Locate the cell with the specified text and output its (x, y) center coordinate. 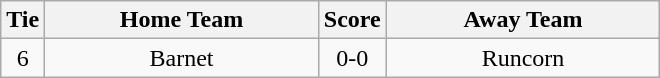
Home Team (182, 20)
Score (352, 20)
6 (23, 58)
Runcorn (523, 58)
Away Team (523, 20)
0-0 (352, 58)
Tie (23, 20)
Barnet (182, 58)
